Capture the cell that displays the provided text and extract its [X, Y] central coordinate. 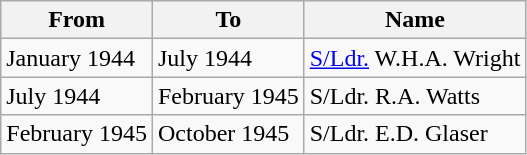
S/Ldr. E.D. Glaser [415, 134]
S/Ldr. W.H.A. Wright [415, 58]
October 1945 [228, 134]
S/Ldr. R.A. Watts [415, 96]
January 1944 [77, 58]
To [228, 20]
From [77, 20]
Name [415, 20]
